Find where the given text appears and provide that cell's center as [X, Y] coordinate. 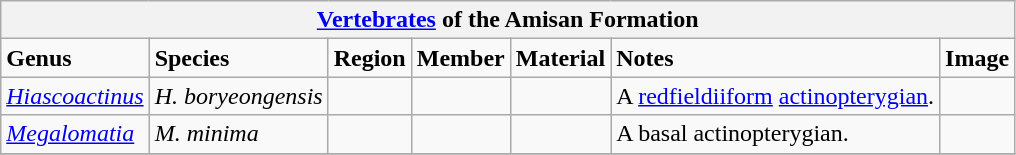
Notes [776, 58]
A basal actinopterygian. [776, 134]
Region [370, 58]
Species [238, 58]
M. minima [238, 134]
A redfieldiiform actinopterygian. [776, 96]
Image [978, 58]
Genus [75, 58]
Member [460, 58]
Material [560, 58]
Megalomatia [75, 134]
H. boryeongensis [238, 96]
Vertebrates of the Amisan Formation [508, 20]
Hiascoactinus [75, 96]
